Determine the [x, y] coordinate at the center of the cell enclosing the given text.  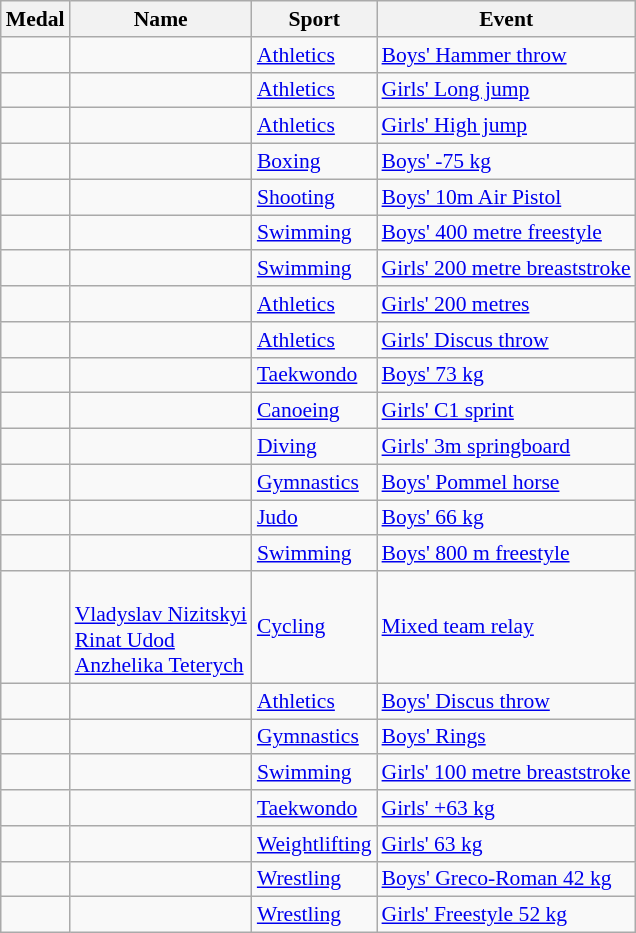
Canoeing [314, 411]
Name [161, 19]
Judo [314, 518]
Girls' +63 kg [506, 808]
Girls' 3m springboard [506, 447]
Girls' C1 sprint [506, 411]
Boys' 10m Air Pistol [506, 197]
Boys' Discus throw [506, 701]
Girls' Freestyle 52 kg [506, 915]
Boys' Hammer throw [506, 55]
Diving [314, 447]
Boys' 73 kg [506, 375]
Girls' 200 metres [506, 304]
Boys' -75 kg [506, 162]
Girls' Long jump [506, 90]
Boys' Rings [506, 737]
Boys' Pommel horse [506, 482]
Girls' Discus throw [506, 340]
Girls' 100 metre breaststroke [506, 773]
Event [506, 19]
Girls' High jump [506, 126]
Boys' 400 metre freestyle [506, 233]
Shooting [314, 197]
Sport [314, 19]
Boxing [314, 162]
Boys' 800 m freestyle [506, 554]
Cycling [314, 627]
Mixed team relay [506, 627]
Weightlifting [314, 844]
Girls' 200 metre breaststroke [506, 269]
Boys' Greco-Roman 42 kg [506, 879]
Girls' 63 kg [506, 844]
Medal [36, 19]
Vladyslav NizitskyiRinat UdodAnzhelika Teterych [161, 627]
Boys' 66 kg [506, 518]
